Detect which cell encompasses the target text, then output its [x, y] center coordinate. 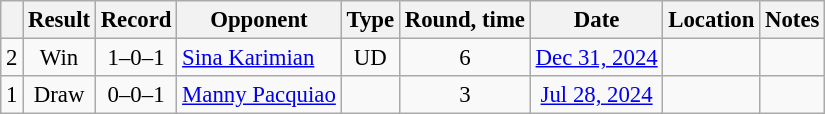
Jul 28, 2024 [596, 95]
6 [464, 58]
Draw [60, 95]
0–0–1 [136, 95]
Location [712, 20]
Win [60, 58]
Result [60, 20]
Sina Karimian [259, 58]
3 [464, 95]
Opponent [259, 20]
Dec 31, 2024 [596, 58]
Type [370, 20]
Round, time [464, 20]
Record [136, 20]
Manny Pacquiao [259, 95]
1 [12, 95]
Notes [792, 20]
Date [596, 20]
2 [12, 58]
UD [370, 58]
1–0–1 [136, 58]
